Pinpoint the cell where the given text exists, returning its [x, y] midpoint coordinate. 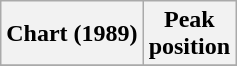
Peakposition [189, 34]
Chart (1989) [72, 34]
